Return (x, y) of the center of cell containing provided text 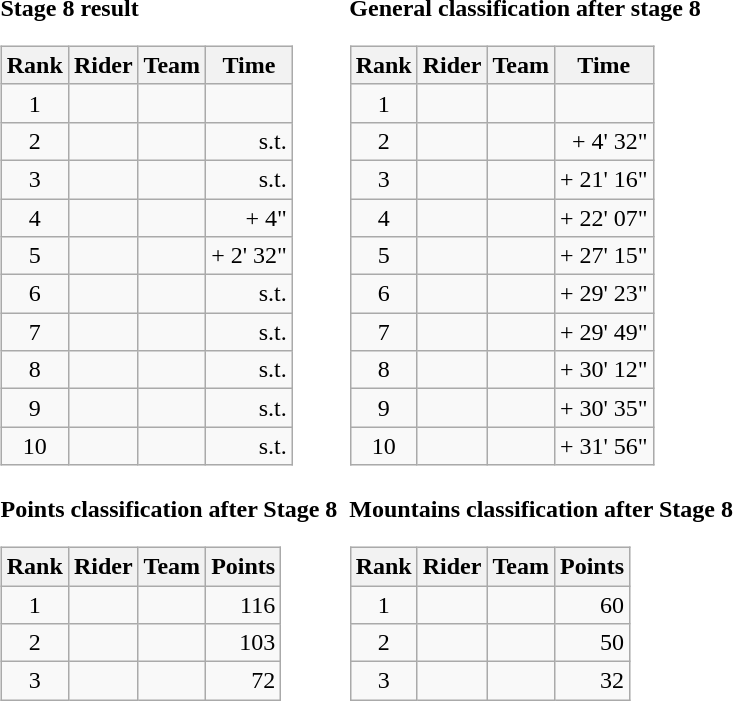
32 (592, 681)
+ 29' 49" (604, 332)
+ 30' 12" (604, 370)
+ 22' 07" (604, 217)
60 (592, 605)
103 (244, 643)
+ 2' 32" (250, 256)
+ 21' 16" (604, 179)
+ 29' 23" (604, 294)
116 (244, 605)
50 (592, 643)
+ 4' 32" (604, 141)
+ 27' 15" (604, 256)
+ 31' 56" (604, 446)
+ 4" (250, 217)
72 (244, 681)
+ 30' 35" (604, 408)
